Output the (X, Y) coordinate of the center of the cell containing the given text.  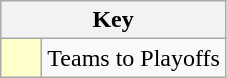
Teams to Playoffs (134, 58)
Key (114, 20)
